Locate the cell with the specified text and output its [x, y] center coordinate. 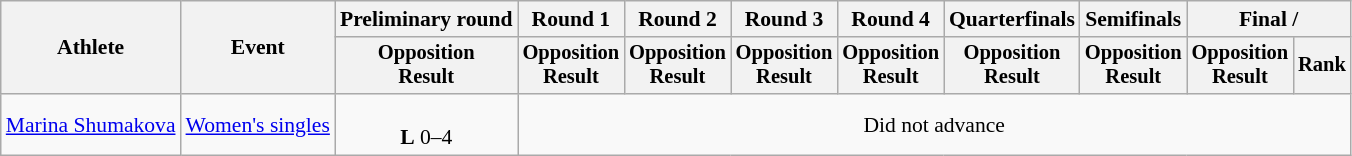
Event [258, 48]
Round 2 [678, 19]
Marina Shumakova [91, 124]
Did not advance [934, 124]
Athlete [91, 48]
Women's singles [258, 124]
Final / [1269, 19]
Round 3 [784, 19]
Rank [1322, 66]
Round 1 [572, 19]
Semifinals [1134, 19]
Round 4 [890, 19]
Quarterfinals [1012, 19]
Preliminary round [426, 19]
L 0–4 [426, 124]
